Find where the given text appears and provide that cell's center as (X, Y) coordinate. 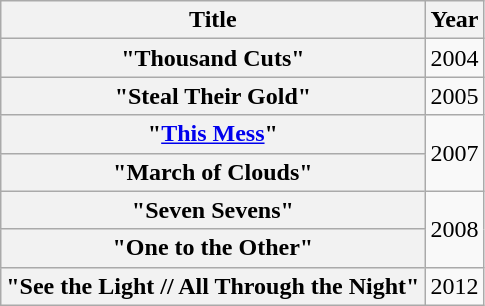
"Steal Their Gold" (213, 96)
"March of Clouds" (213, 172)
"See the Light // All Through the Night" (213, 286)
2008 (454, 229)
Title (213, 20)
"Thousand Cuts" (213, 58)
2005 (454, 96)
2012 (454, 286)
2004 (454, 58)
"This Mess" (213, 134)
"Seven Sevens" (213, 210)
2007 (454, 153)
Year (454, 20)
"One to the Other" (213, 248)
